Find where the given text appears and provide that cell's center as (X, Y) coordinate. 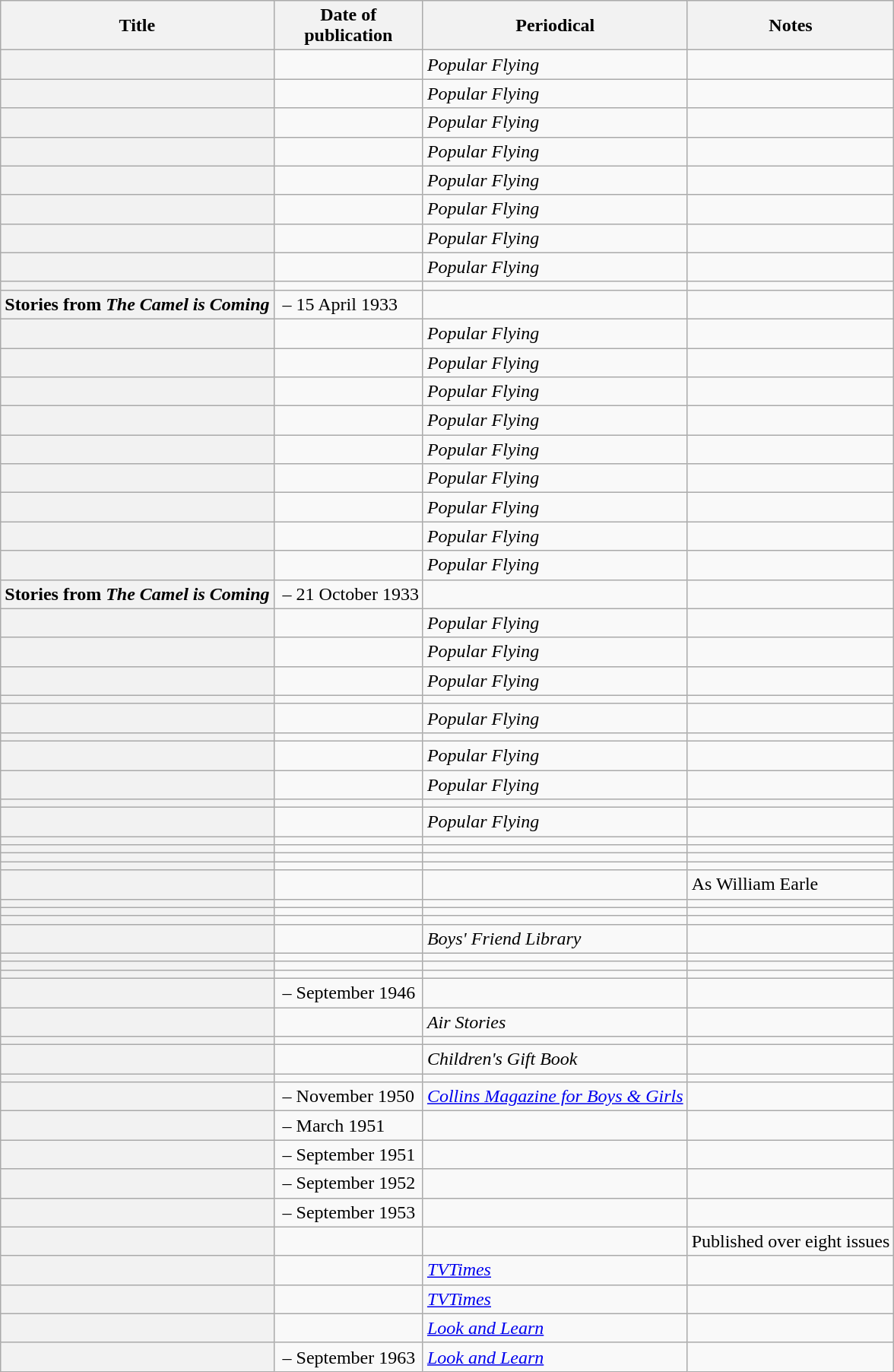
Title (137, 26)
– September 1952 (348, 1183)
Date of publication (348, 26)
Air Stories (555, 1021)
– September 1951 (348, 1154)
– 21 October 1933 (348, 594)
Boys' Friend Library (555, 938)
Periodical (555, 26)
– September 1963 (348, 1357)
– 15 April 1933 (348, 304)
– September 1953 (348, 1212)
– September 1946 (348, 992)
Published over eight issues (791, 1241)
Collins Magazine for Boys & Girls (555, 1097)
Notes (791, 26)
As William Earle (791, 884)
– November 1950 (348, 1097)
– March 1951 (348, 1126)
Children's Gift Book (555, 1059)
